Find where the given text appears and provide that cell's center as (x, y) coordinate. 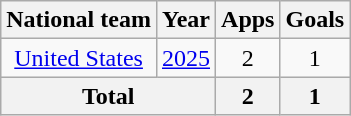
National team (79, 20)
Total (108, 96)
United States (79, 58)
Year (186, 20)
2025 (186, 58)
Apps (248, 20)
Goals (315, 20)
